Return the [X, Y] coordinate for the center point of the cell that contains the specified text.  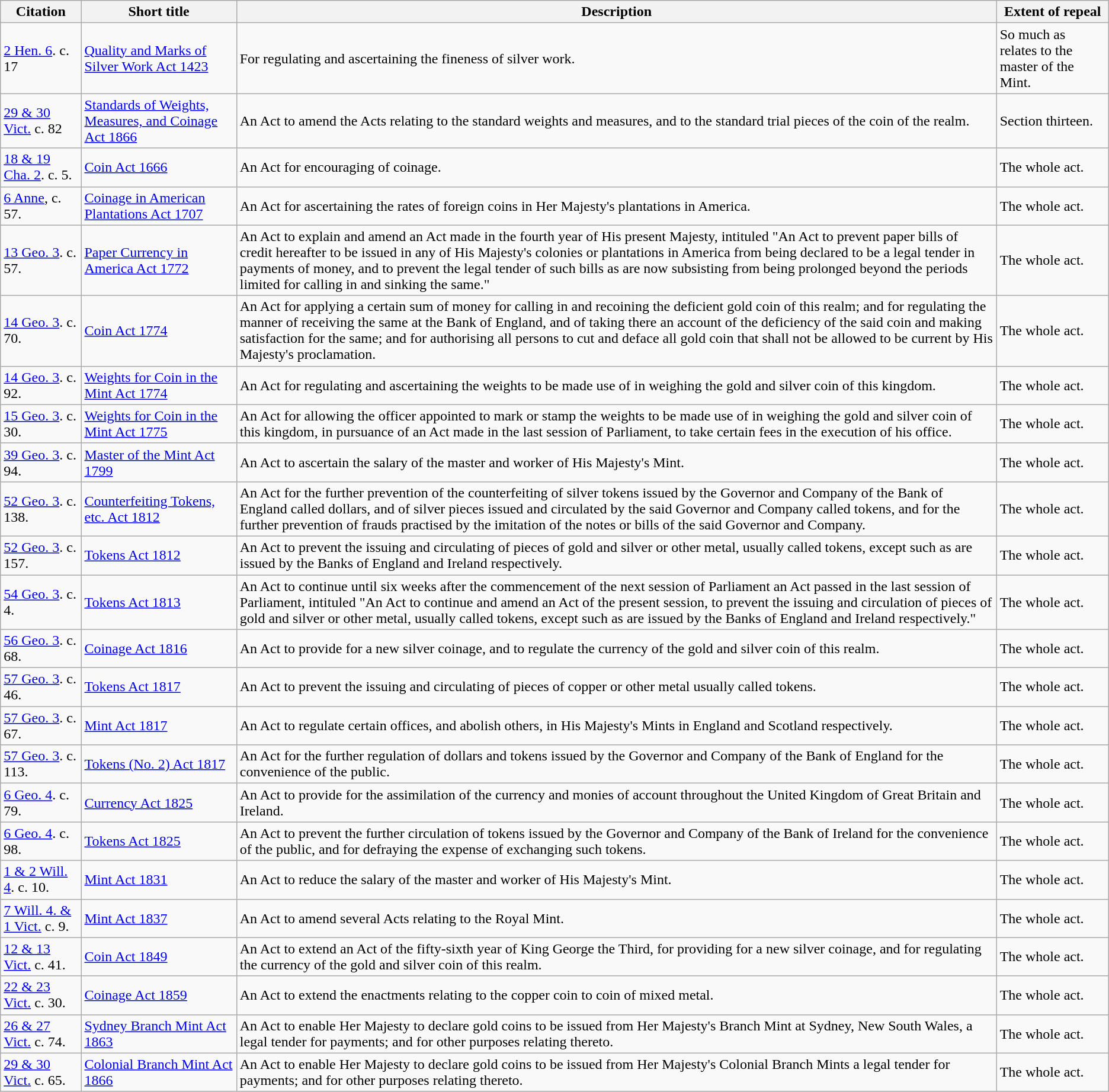
Coin Act 1849 [159, 957]
6 Anne, c. 57. [41, 206]
An Act for ascertaining the rates of foreign coins in Her Majesty's plantations in America. [616, 206]
An Act to ascertain the salary of the master and worker of His Majesty's Mint. [616, 462]
39 Geo. 3. c. 94. [41, 462]
Tokens Act 1817 [159, 687]
15 Geo. 3. c. 30. [41, 424]
Description [616, 12]
Mint Act 1837 [159, 918]
29 & 30 Vict. c. 65. [41, 1072]
57 Geo. 3. c. 113. [41, 764]
An Act for regulating and ascertaining the weights to be made use of in weighing the gold and silver coin of this kingdom. [616, 385]
Coinage in American Plantations Act 1707 [159, 206]
18 & 19 Cha. 2. c. 5. [41, 167]
Short title [159, 12]
26 & 27 Vict. c. 74. [41, 1034]
Paper Currency in America Act 1772 [159, 261]
57 Geo. 3. c. 67. [41, 726]
An Act to provide for the assimilation of the currency and monies of account throughout the United Kingdom of Great Britain and Ireland. [616, 803]
52 Geo. 3. c. 157. [41, 555]
22 & 23 Vict. c. 30. [41, 995]
57 Geo. 3. c. 46. [41, 687]
Counterfeiting Tokens, etc. Act 1812 [159, 509]
Mint Act 1831 [159, 880]
An Act to regulate certain offices, and abolish others, in His Majesty's Mints in England and Scotland respectively. [616, 726]
Sydney Branch Mint Act 1863 [159, 1034]
Colonial Branch Mint Act 1866 [159, 1072]
1 & 2 Will. 4. c. 10. [41, 880]
An Act for the further regulation of dollars and tokens issued by the Governor and Company of the Bank of England for the convenience of the public. [616, 764]
An Act to provide for a new silver coinage, and to regulate the currency of the gold and silver coin of this realm. [616, 649]
Weights for Coin in the Mint Act 1774 [159, 385]
7 Will. 4. & 1 Vict. c. 9. [41, 918]
14 Geo. 3. c. 92. [41, 385]
Extent of repeal [1052, 12]
14 Geo. 3. c. 70. [41, 330]
Weights for Coin in the Mint Act 1775 [159, 424]
Standards of Weights, Measures, and Coinage Act 1866 [159, 121]
12 & 13 Vict. c. 41. [41, 957]
An Act to extend the enactments relating to the copper coin to coin of mixed metal. [616, 995]
54 Geo. 3. c. 4. [41, 602]
Currency Act 1825 [159, 803]
For regulating and ascertaining the fineness of silver work. [616, 58]
Tokens Act 1825 [159, 841]
6 Geo. 4. c. 98. [41, 841]
Coinage Act 1859 [159, 995]
56 Geo. 3. c. 68. [41, 649]
Master of the Mint Act 1799 [159, 462]
An Act to amend several Acts relating to the Royal Mint. [616, 918]
Coinage Act 1816 [159, 649]
29 & 30 Vict. c. 82 [41, 121]
Quality and Marks of Silver Work Act 1423 [159, 58]
2 Hen. 6. c. 17 [41, 58]
Citation [41, 12]
An Act to prevent the issuing and circulating of pieces of copper or other metal usually called tokens. [616, 687]
Mint Act 1817 [159, 726]
Tokens Act 1813 [159, 602]
6 Geo. 4. c. 79. [41, 803]
13 Geo. 3. c. 57. [41, 261]
An Act to reduce the salary of the master and worker of His Majesty's Mint. [616, 880]
Coin Act 1666 [159, 167]
Coin Act 1774 [159, 330]
Tokens (No. 2) Act 1817 [159, 764]
An Act for encouraging of coinage. [616, 167]
Section thirteen. [1052, 121]
So much as relates to the master of the Mint. [1052, 58]
An Act to amend the Acts relating to the standard weights and measures, and to the standard trial pieces of the coin of the realm. [616, 121]
52 Geo. 3. c. 138. [41, 509]
Tokens Act 1812 [159, 555]
